Output the [x, y] coordinate of the center of the cell containing the given text.  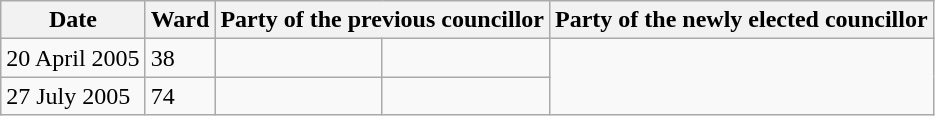
27 July 2005 [73, 96]
Party of the previous councillor [382, 20]
Date [73, 20]
Party of the newly elected councillor [741, 20]
74 [180, 96]
20 April 2005 [73, 58]
Ward [180, 20]
38 [180, 58]
